Output the [X, Y] coordinate of the center of the cell containing the given text.  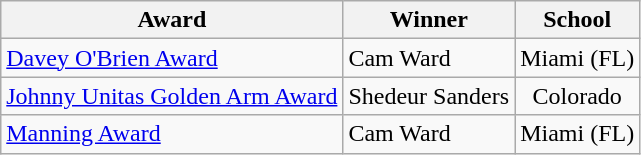
Award [172, 20]
Colorado [578, 96]
Manning Award [172, 134]
Davey O'Brien Award [172, 58]
Johnny Unitas Golden Arm Award [172, 96]
Winner [429, 20]
School [578, 20]
Shedeur Sanders [429, 96]
